Return [x, y] of the center of cell containing provided text 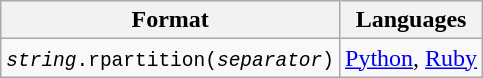
Languages [412, 20]
Python, Ruby [412, 58]
Format [170, 20]
string.rpartition(separator) [170, 58]
